Return the (x, y) coordinate for the center point of the cell that contains the specified text.  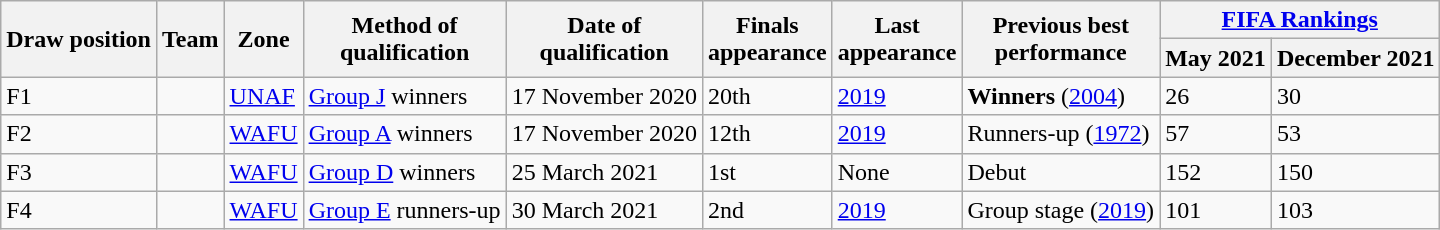
Debut (1061, 172)
F1 (79, 96)
26 (1216, 96)
Group E runners-up (404, 210)
F2 (79, 134)
53 (1356, 134)
20th (767, 96)
Runners-up (1972) (1061, 134)
Group J winners (404, 96)
Team (190, 39)
25 March 2021 (604, 172)
12th (767, 134)
150 (1356, 172)
57 (1216, 134)
30 (1356, 96)
UNAF (264, 96)
Winners (2004) (1061, 96)
Method ofqualification (404, 39)
F4 (79, 210)
30 March 2021 (604, 210)
Previous bestperformance (1061, 39)
Group D winners (404, 172)
Zone (264, 39)
Finalsappearance (767, 39)
F3 (79, 172)
Group A winners (404, 134)
152 (1216, 172)
2nd (767, 210)
December 2021 (1356, 58)
May 2021 (1216, 58)
FIFA Rankings (1300, 20)
101 (1216, 210)
Lastappearance (897, 39)
Draw position (79, 39)
Group stage (2019) (1061, 210)
None (897, 172)
Date ofqualification (604, 39)
1st (767, 172)
103 (1356, 210)
